Search for the cell housing the specified text and yield its (x, y) center coordinate. 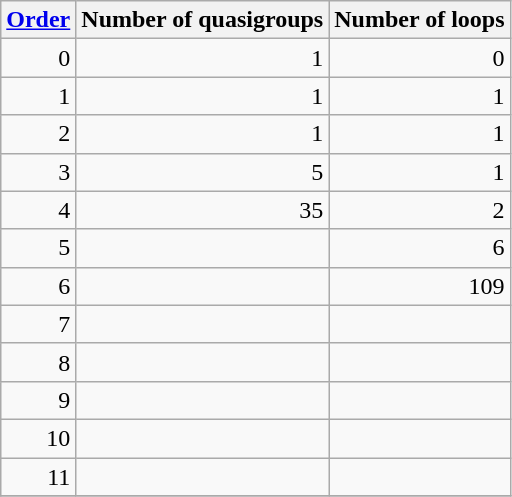
4 (38, 210)
35 (202, 210)
Order (38, 20)
Number of loops (420, 20)
3 (38, 172)
10 (38, 438)
11 (38, 477)
109 (420, 286)
9 (38, 400)
7 (38, 324)
Number of quasigroups (202, 20)
8 (38, 362)
